Determine the [X, Y] coordinate at the center of the cell enclosing the given text.  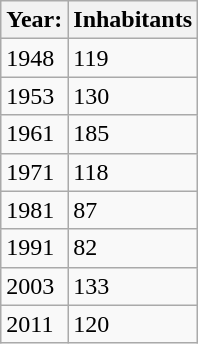
119 [133, 58]
Inhabitants [133, 20]
1981 [34, 210]
1953 [34, 96]
Year: [34, 20]
87 [133, 210]
185 [133, 134]
82 [133, 248]
2003 [34, 286]
120 [133, 324]
2011 [34, 324]
133 [133, 286]
118 [133, 172]
1991 [34, 248]
1948 [34, 58]
1961 [34, 134]
1971 [34, 172]
130 [133, 96]
